For the text-containing cell, return its midpoint in [X, Y] coordinate format. 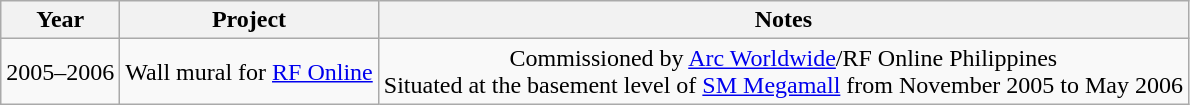
Commissioned by Arc Worldwide/RF Online PhilippinesSituated at the basement level of SM Megamall from November 2005 to May 2006 [783, 72]
Wall mural for RF Online [249, 72]
Project [249, 20]
2005–2006 [60, 72]
Notes [783, 20]
Year [60, 20]
